Search for the cell housing the specified text and yield its (X, Y) center coordinate. 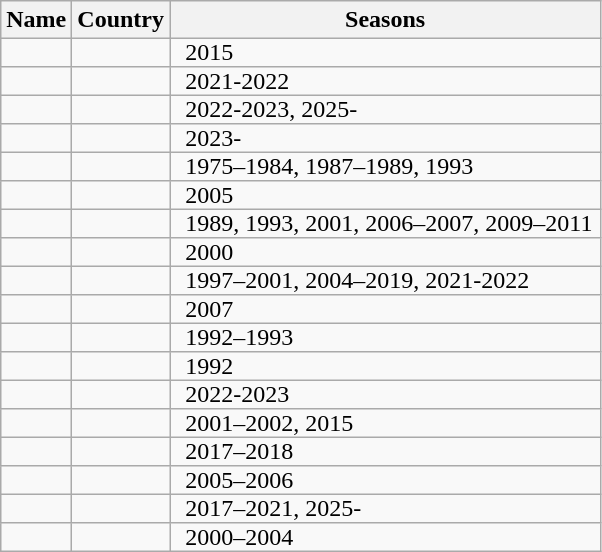
1997–2001, 2004–2019, 2021-2022 (386, 281)
Seasons (386, 20)
1989, 1993, 2001, 2006–2007, 2009–2011 (386, 224)
2001–2002, 2015 (386, 423)
2005–2006 (386, 480)
1992–1993 (386, 338)
2005 (386, 195)
Country (121, 20)
2000–2004 (386, 537)
1975–1984, 1987–1989, 1993 (386, 167)
2023- (386, 138)
2007 (386, 309)
Name (36, 20)
2015 (386, 53)
2017–2021, 2025- (386, 509)
2022-2023, 2025- (386, 110)
2000 (386, 252)
2021-2022 (386, 81)
2022-2023 (386, 395)
1992 (386, 366)
2017–2018 (386, 452)
